Output the (X, Y) coordinate of the center of the cell containing the given text.  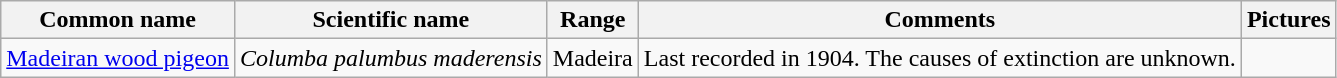
Scientific name (390, 20)
Madeira (592, 58)
Madeiran wood pigeon (118, 58)
Common name (118, 20)
Columba palumbus maderensis (390, 58)
Pictures (1288, 20)
Range (592, 20)
Last recorded in 1904. The causes of extinction are unknown. (940, 58)
Comments (940, 20)
